Identify which cell holds the provided text, then report its (X, Y) central coordinate. 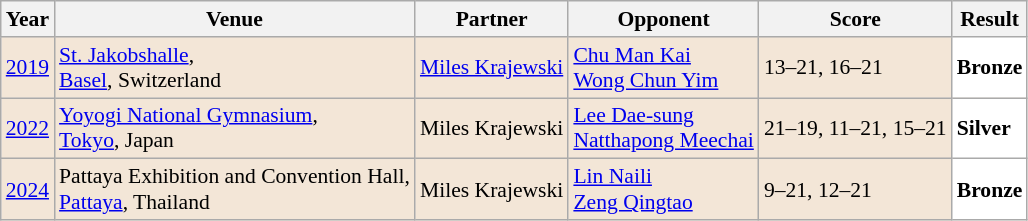
Venue (234, 19)
2024 (28, 190)
13–21, 16–21 (856, 68)
Opponent (664, 19)
21–19, 11–21, 15–21 (856, 128)
2019 (28, 68)
Partner (492, 19)
Score (856, 19)
Chu Man Kai Wong Chun Yim (664, 68)
Lee Dae-sung Natthapong Meechai (664, 128)
Pattaya Exhibition and Convention Hall,Pattaya, Thailand (234, 190)
Yoyogi National Gymnasium,Tokyo, Japan (234, 128)
Result (990, 19)
St. Jakobshalle,Basel, Switzerland (234, 68)
Year (28, 19)
Silver (990, 128)
Lin Naili Zeng Qingtao (664, 190)
2022 (28, 128)
9–21, 12–21 (856, 190)
